Scan for the cell matching the given text and deliver its [X, Y] coordinate at center. 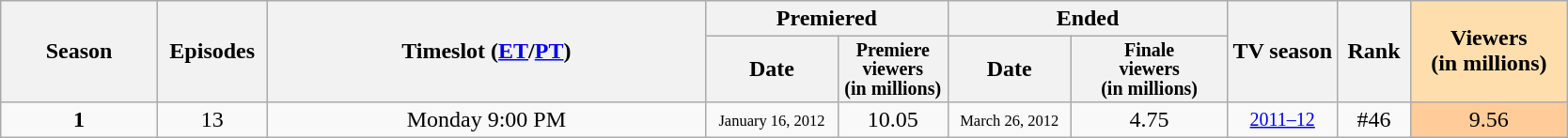
2011–12 [1282, 119]
Premiered [827, 19]
January 16, 2012 [773, 119]
Finaleviewers(in millions) [1149, 69]
Monday 9:00 PM [487, 119]
Timeslot (ET/PT) [487, 52]
4.75 [1149, 119]
1 [79, 119]
Episodes [212, 52]
#46 [1374, 119]
TV season [1282, 52]
9.56 [1489, 119]
Premiereviewers(in millions) [893, 69]
10.05 [893, 119]
13 [212, 119]
Viewers(in millions) [1489, 52]
March 26, 2012 [1010, 119]
Ended [1088, 19]
Season [79, 52]
Rank [1374, 52]
